For the text-containing cell, return its midpoint in [X, Y] coordinate format. 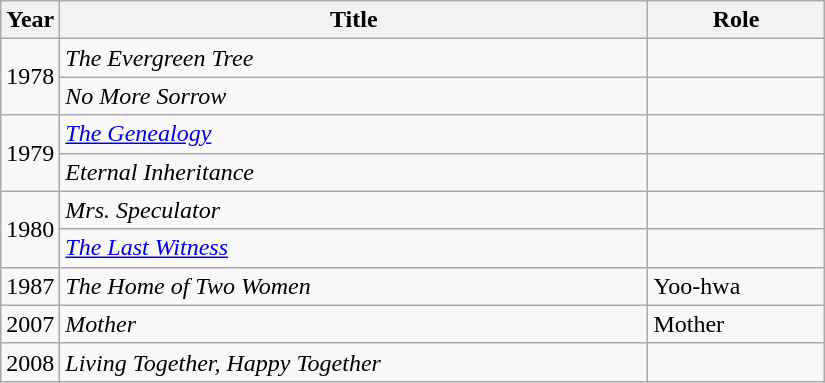
Year [30, 20]
The Evergreen Tree [354, 58]
2008 [30, 362]
Living Together, Happy Together [354, 362]
1980 [30, 229]
1987 [30, 286]
Title [354, 20]
No More Sorrow [354, 96]
The Home of Two Women [354, 286]
2007 [30, 324]
1979 [30, 153]
Role [736, 20]
1978 [30, 77]
The Genealogy [354, 134]
Yoo-hwa [736, 286]
Eternal Inheritance [354, 172]
Mrs. Speculator [354, 210]
The Last Witness [354, 248]
